Determine the (x, y) coordinate at the center of the cell enclosing the given text.  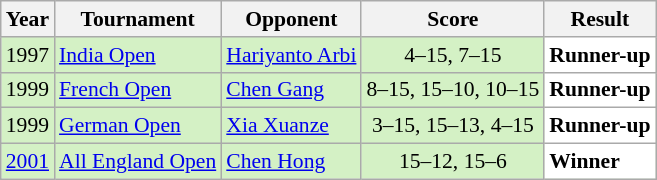
All England Open (138, 162)
Year (28, 19)
Tournament (138, 19)
4–15, 7–15 (452, 55)
Opponent (291, 19)
Score (452, 19)
15–12, 15–6 (452, 162)
Chen Hong (291, 162)
Hariyanto Arbi (291, 55)
8–15, 15–10, 10–15 (452, 90)
French Open (138, 90)
Xia Xuanze (291, 126)
India Open (138, 55)
German Open (138, 126)
2001 (28, 162)
3–15, 15–13, 4–15 (452, 126)
1997 (28, 55)
Winner (600, 162)
Chen Gang (291, 90)
Result (600, 19)
